Provide the [x, y] coordinate of the cell's center where the given text is located.  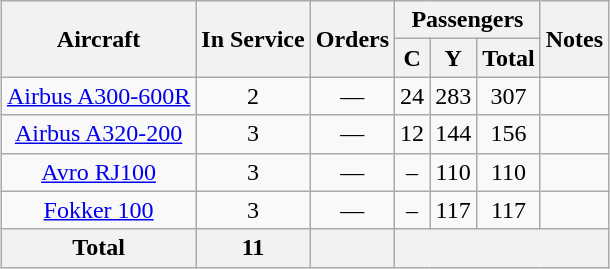
Notes [574, 39]
Fokker 100 [98, 210]
C [412, 58]
144 [454, 134]
156 [509, 134]
283 [454, 96]
2 [253, 96]
307 [509, 96]
Airbus A300-600R [98, 96]
Orders [352, 39]
12 [412, 134]
Passengers [468, 20]
Avro RJ100 [98, 172]
24 [412, 96]
Y [454, 58]
11 [253, 248]
Airbus A320-200 [98, 134]
Aircraft [98, 39]
In Service [253, 39]
